Scan for the cell matching the given text and deliver its [X, Y] coordinate at center. 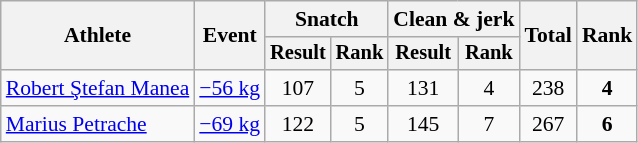
107 [298, 88]
Robert Ştefan Manea [98, 88]
Clean & jerk [454, 19]
Total [548, 36]
Event [230, 36]
Marius Petrache [98, 124]
7 [488, 124]
−69 kg [230, 124]
Snatch [326, 19]
238 [548, 88]
131 [423, 88]
122 [298, 124]
145 [423, 124]
6 [608, 124]
−56 kg [230, 88]
Athlete [98, 36]
267 [548, 124]
